Pinpoint the cell where the given text exists, returning its [X, Y] midpoint coordinate. 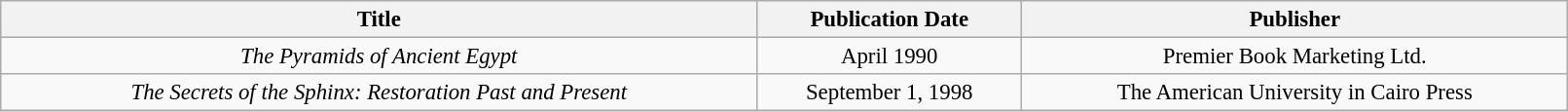
Premier Book Marketing Ltd. [1295, 56]
The Secrets of the Sphinx: Restoration Past and Present [380, 92]
The Pyramids of Ancient Egypt [380, 56]
September 1, 1998 [890, 92]
The American University in Cairo Press [1295, 92]
Publication Date [890, 19]
Title [380, 19]
Publisher [1295, 19]
April 1990 [890, 56]
